Provide the (X, Y) coordinate of the cell's center where the given text is located.  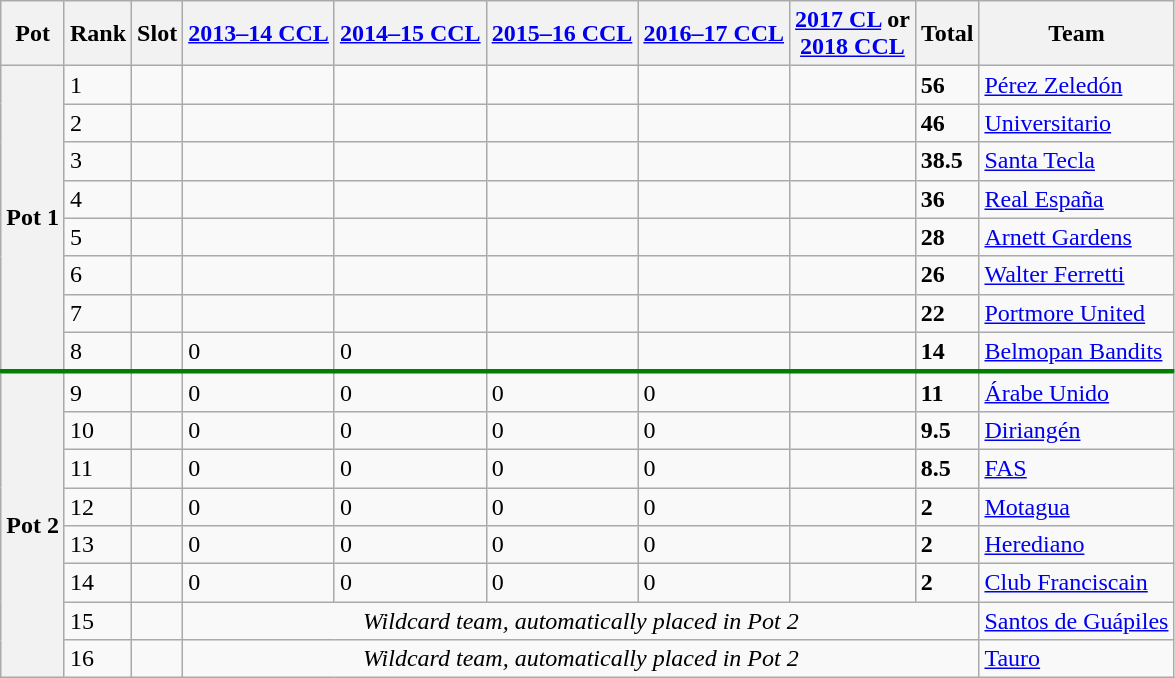
Universitario (1076, 123)
26 (947, 275)
3 (98, 161)
38.5 (947, 161)
Arnett Gardens (1076, 237)
Team (1076, 34)
56 (947, 85)
Herediano (1076, 545)
Total (947, 34)
10 (98, 430)
Portmore United (1076, 313)
Santos de Guápiles (1076, 621)
Pérez Zeledón (1076, 85)
1 (98, 85)
5 (98, 237)
Pot 2 (33, 525)
Walter Ferretti (1076, 275)
Motagua (1076, 507)
8 (98, 352)
6 (98, 275)
Santa Tecla (1076, 161)
13 (98, 545)
Real España (1076, 199)
Tauro (1076, 659)
Belmopan Bandits (1076, 352)
2015–16 CCL (562, 34)
4 (98, 199)
36 (947, 199)
46 (947, 123)
22 (947, 313)
2014–15 CCL (410, 34)
16 (98, 659)
8.5 (947, 468)
2016–17 CCL (714, 34)
7 (98, 313)
Árabe Unido (1076, 392)
9.5 (947, 430)
2017 CL or2018 CCL (853, 34)
28 (947, 237)
2013–14 CCL (259, 34)
Pot (33, 34)
15 (98, 621)
12 (98, 507)
Club Franciscain (1076, 583)
9 (98, 392)
FAS (1076, 468)
Diriangén (1076, 430)
Rank (98, 34)
Pot 1 (33, 219)
Slot (158, 34)
